Determine the (X, Y) coordinate at the center of the cell enclosing the given text.  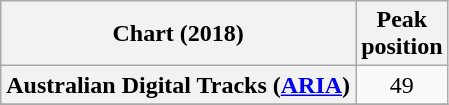
Chart (2018) (178, 34)
Australian Digital Tracks (ARIA) (178, 85)
Peakposition (402, 34)
49 (402, 85)
